Detect which cell encompasses the target text, then output its (X, Y) center coordinate. 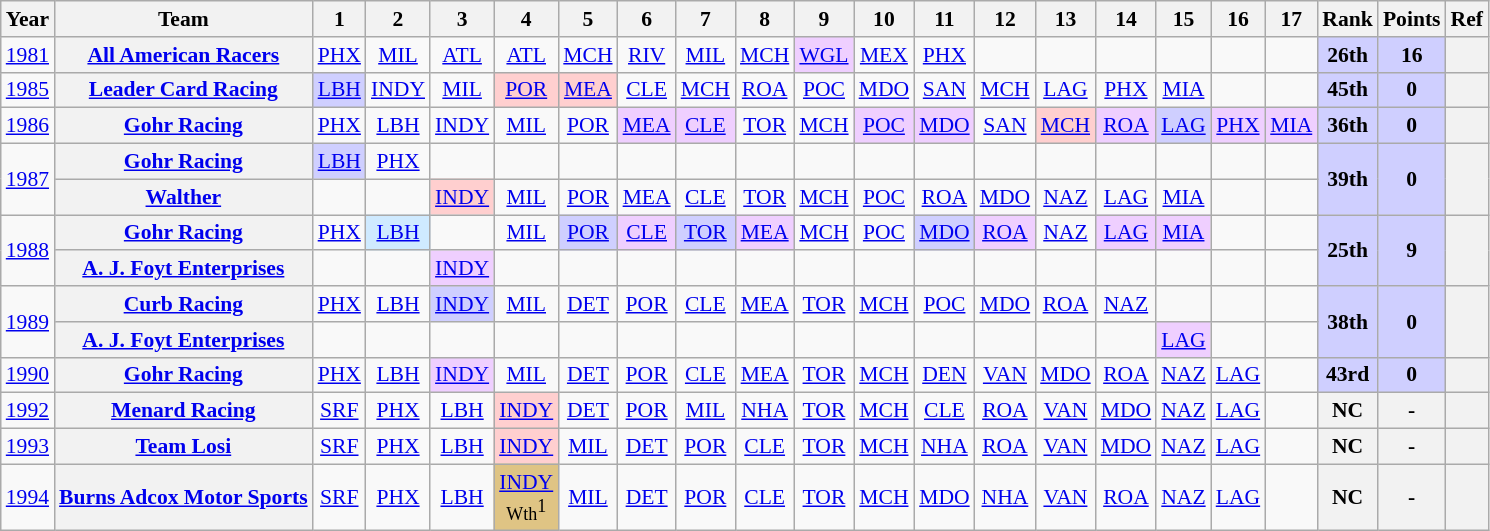
10 (884, 19)
MEX (884, 55)
Leader Card Racing (184, 90)
1994 (28, 498)
Team Losi (184, 447)
Walther (184, 197)
Curb Racing (184, 304)
5 (588, 19)
Team (184, 19)
14 (1126, 19)
Points (1412, 19)
39th (1348, 180)
1989 (28, 322)
4 (526, 19)
Year (28, 19)
45th (1348, 90)
1985 (28, 90)
17 (1291, 19)
1981 (28, 55)
RIV (647, 55)
11 (944, 19)
DEN (944, 375)
3 (462, 19)
Menard Racing (184, 411)
WGL (824, 55)
2 (398, 19)
Burns Adcox Motor Sports (184, 498)
8 (764, 19)
43rd (1348, 375)
1 (340, 19)
25th (1348, 250)
1986 (28, 126)
6 (647, 19)
INDYWth1 (526, 498)
15 (1183, 19)
1990 (28, 375)
7 (706, 19)
13 (1066, 19)
38th (1348, 322)
Rank (1348, 19)
26th (1348, 55)
36th (1348, 126)
1993 (28, 447)
1987 (28, 180)
1992 (28, 411)
All American Racers (184, 55)
12 (1006, 19)
1988 (28, 250)
Ref (1467, 19)
